Pinpoint the cell where the given text exists, returning its (X, Y) midpoint coordinate. 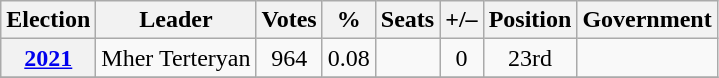
Leader (176, 20)
23rd (530, 58)
Mher Terteryan (176, 58)
Government (647, 20)
0.08 (348, 58)
0 (462, 58)
Seats (407, 20)
2021 (48, 58)
+/– (462, 20)
% (348, 20)
964 (289, 58)
Election (48, 20)
Votes (289, 20)
Position (530, 20)
